Provide the [X, Y] coordinate of the cell's center where the given text is located.  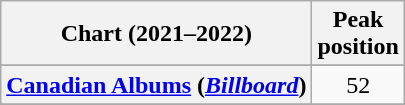
52 [358, 85]
Chart (2021–2022) [156, 34]
Peakposition [358, 34]
Canadian Albums (Billboard) [156, 85]
